Provide the (x, y) coordinate of the cell's center where the given text is located.  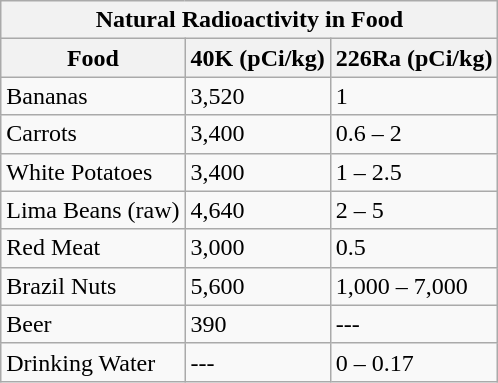
1,000 – 7,000 (414, 286)
Beer (93, 324)
Food (93, 58)
0.6 – 2 (414, 134)
3,520 (258, 96)
4,640 (258, 210)
226Ra (pCi/kg) (414, 58)
Bananas (93, 96)
390 (258, 324)
Drinking Water (93, 362)
3,000 (258, 248)
0.5 (414, 248)
White Potatoes (93, 172)
Brazil Nuts (93, 286)
0 – 0.17 (414, 362)
Natural Radioactivity in Food (250, 20)
1 (414, 96)
5,600 (258, 286)
Carrots (93, 134)
Lima Beans (raw) (93, 210)
2 – 5 (414, 210)
Red Meat (93, 248)
40K (pCi/kg) (258, 58)
1 – 2.5 (414, 172)
